Determine the (X, Y) coordinate at the center of the cell enclosing the given text.  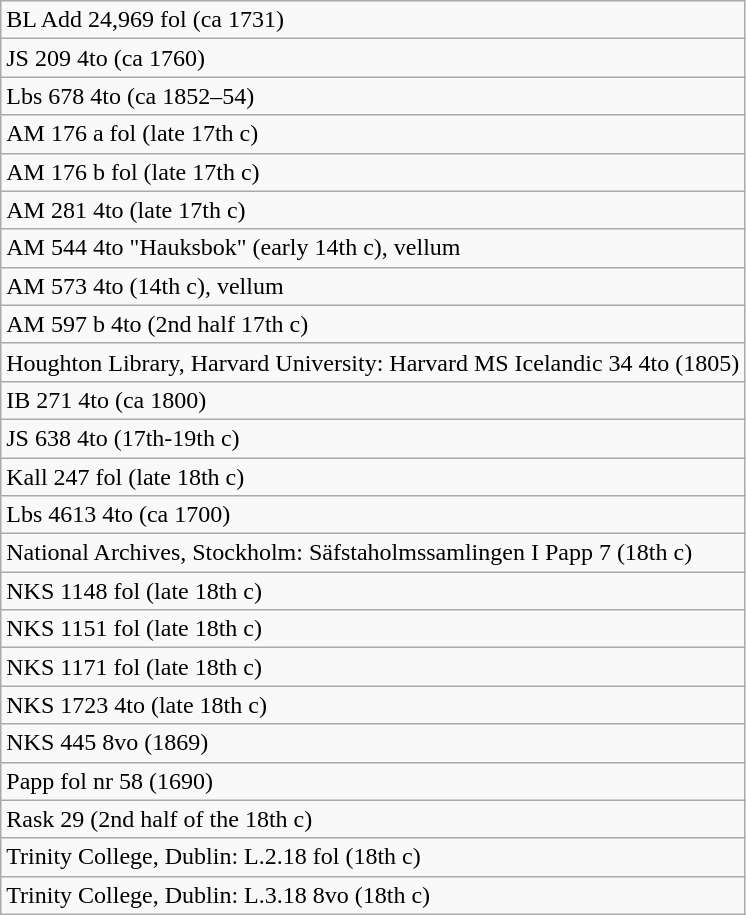
AM 544 4to "Hauksbok" (early 14th c), vellum (373, 248)
Lbs 4613 4to (ca 1700) (373, 515)
NKS 1171 fol (late 18th c) (373, 667)
AM 176 b fol (late 17th c) (373, 172)
JS 209 4to (ca 1760) (373, 58)
NKS 1723 4to (late 18th c) (373, 705)
NKS 1148 fol (late 18th c) (373, 591)
Houghton Library, Harvard University: Harvard MS Icelandic 34 4to (1805) (373, 362)
AM 573 4to (14th c), vellum (373, 286)
Kall 247 fol (late 18th c) (373, 477)
JS 638 4to (17th-19th c) (373, 438)
Trinity College, Dublin: L.3.18 8vo (18th c) (373, 895)
AM 281 4to (late 17th c) (373, 210)
AM 597 b 4to (2nd half 17th c) (373, 324)
BL Add 24,969 fol (ca 1731) (373, 20)
AM 176 a fol (late 17th c) (373, 134)
Papp fol nr 58 (1690) (373, 781)
Lbs 678 4to (ca 1852–54) (373, 96)
NKS 445 8vo (1869) (373, 743)
Rask 29 (2nd half of the 18th c) (373, 819)
NKS 1151 fol (late 18th c) (373, 629)
National Archives, Stockholm: Säfstaholmssamlingen I Papp 7 (18th c) (373, 553)
Trinity College, Dublin: L.2.18 fol (18th c) (373, 857)
IB 271 4to (ca 1800) (373, 400)
